Extract the [X, Y] coordinate from the center of the cell holding the provided text.  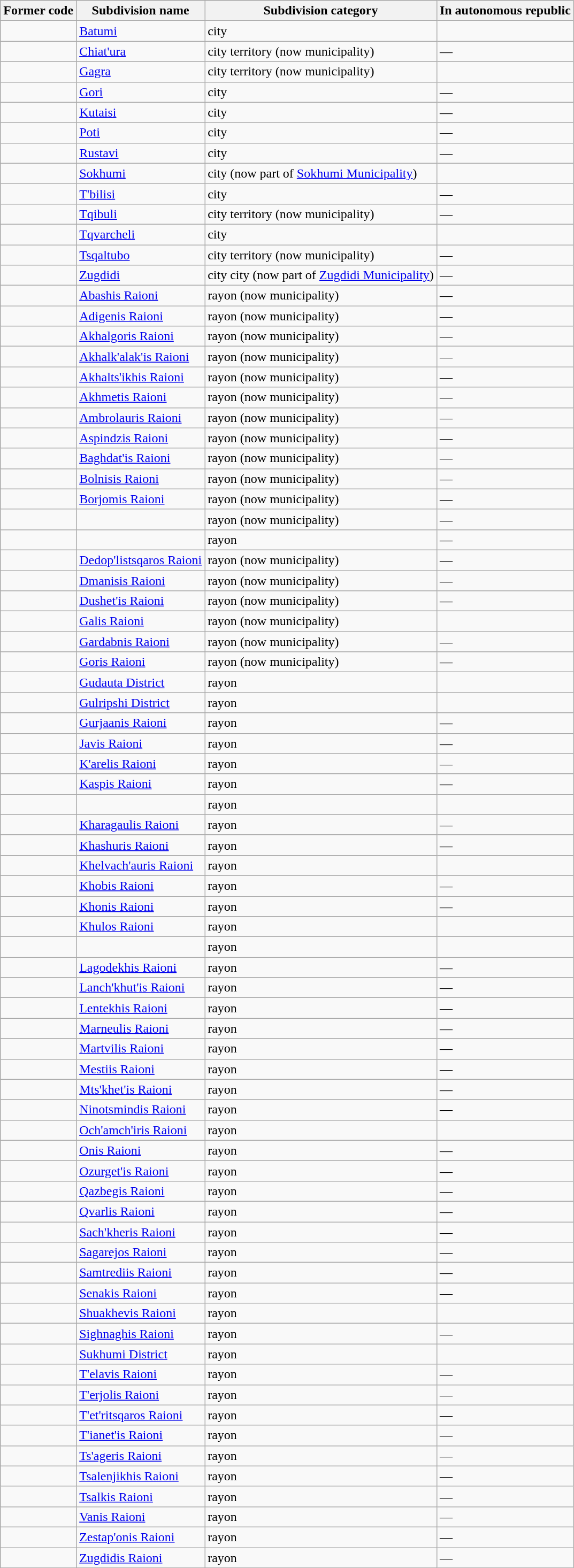
Zugdidis Raioni [141, 1558]
Gudauta District [141, 682]
Dushet'is Raioni [141, 601]
Gurjaanis Raioni [141, 723]
Tqibuli [141, 214]
Kaspis Raioni [141, 784]
Mts'khet'is Raioni [141, 1089]
Dedop'listsqaros Raioni [141, 560]
Sach'kheris Raioni [141, 1232]
Akhalts'ikhis Raioni [141, 377]
Martvilis Raioni [141, 1049]
Tsalkis Raioni [141, 1496]
Batumi [141, 31]
Qvarlis Raioni [141, 1211]
Sighnaghis Raioni [141, 1334]
Adigenis Raioni [141, 316]
Shuakhevis Raioni [141, 1313]
Tsalenjikhis Raioni [141, 1476]
Lentekhis Raioni [141, 1008]
Subdivision category [321, 11]
Marneulis Raioni [141, 1028]
Chiat'ura [141, 51]
Mestiis Raioni [141, 1069]
Och'amch'iris Raioni [141, 1130]
Khulos Raioni [141, 927]
Khelvach'auris Raioni [141, 865]
Kharagaulis Raioni [141, 825]
Ts'ageris Raioni [141, 1456]
T'erjolis Raioni [141, 1395]
Javis Raioni [141, 743]
In autonomous republic [505, 11]
T'elavis Raioni [141, 1374]
Rustavi [141, 153]
Ambrolauris Raioni [141, 418]
K'arelis Raioni [141, 764]
Akhalgoris Raioni [141, 336]
Lanch'khut'is Raioni [141, 988]
Borjomis Raioni [141, 499]
Former code [39, 11]
Gardabnis Raioni [141, 642]
Sukhumi District [141, 1354]
Onis Raioni [141, 1150]
Gori [141, 92]
Bolnisis Raioni [141, 479]
Akhmetis Raioni [141, 397]
Gulripshi District [141, 703]
Samtrediis Raioni [141, 1273]
T'bilisi [141, 194]
Sokhumi [141, 173]
Senakis Raioni [141, 1293]
Poti [141, 133]
Kutaisi [141, 112]
Dmanisis Raioni [141, 580]
T'et'ritsqaros Raioni [141, 1415]
Sagarejos Raioni [141, 1252]
city city (now part of Zugdidi Municipality) [321, 275]
Zestap'onis Raioni [141, 1537]
city (now part of Sokhumi Municipality) [321, 173]
Ozurget'is Raioni [141, 1171]
Aspindzis Raioni [141, 438]
Akhalk'alak'is Raioni [141, 357]
T'ianet'is Raioni [141, 1435]
Galis Raioni [141, 621]
Khonis Raioni [141, 906]
Gagra [141, 72]
Zugdidi [141, 275]
Ninotsmindis Raioni [141, 1110]
Goris Raioni [141, 662]
Khobis Raioni [141, 886]
Tsqaltubo [141, 255]
Qazbegis Raioni [141, 1191]
Subdivision name [141, 11]
Lagodekhis Raioni [141, 967]
Abashis Raioni [141, 296]
Khashuris Raioni [141, 845]
Tqvarcheli [141, 234]
Vanis Raioni [141, 1517]
Baghdat'is Raioni [141, 458]
